Find where the given text appears and provide that cell's center as (X, Y) coordinate. 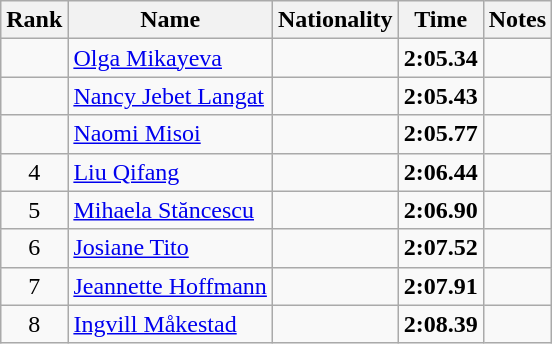
Nationality (335, 20)
Name (170, 20)
Olga Mikayeva (170, 58)
2:05.43 (440, 96)
Mihaela Stăncescu (170, 210)
6 (34, 248)
Rank (34, 20)
Josiane Tito (170, 248)
Liu Qifang (170, 172)
7 (34, 286)
2:07.91 (440, 286)
8 (34, 324)
2:05.77 (440, 134)
Jeannette Hoffmann (170, 286)
Notes (517, 20)
Nancy Jebet Langat (170, 96)
Ingvill Måkestad (170, 324)
2:07.52 (440, 248)
2:08.39 (440, 324)
Naomi Misoi (170, 134)
5 (34, 210)
4 (34, 172)
Time (440, 20)
2:05.34 (440, 58)
2:06.44 (440, 172)
2:06.90 (440, 210)
